Scan for the cell matching the given text and deliver its (X, Y) coordinate at center. 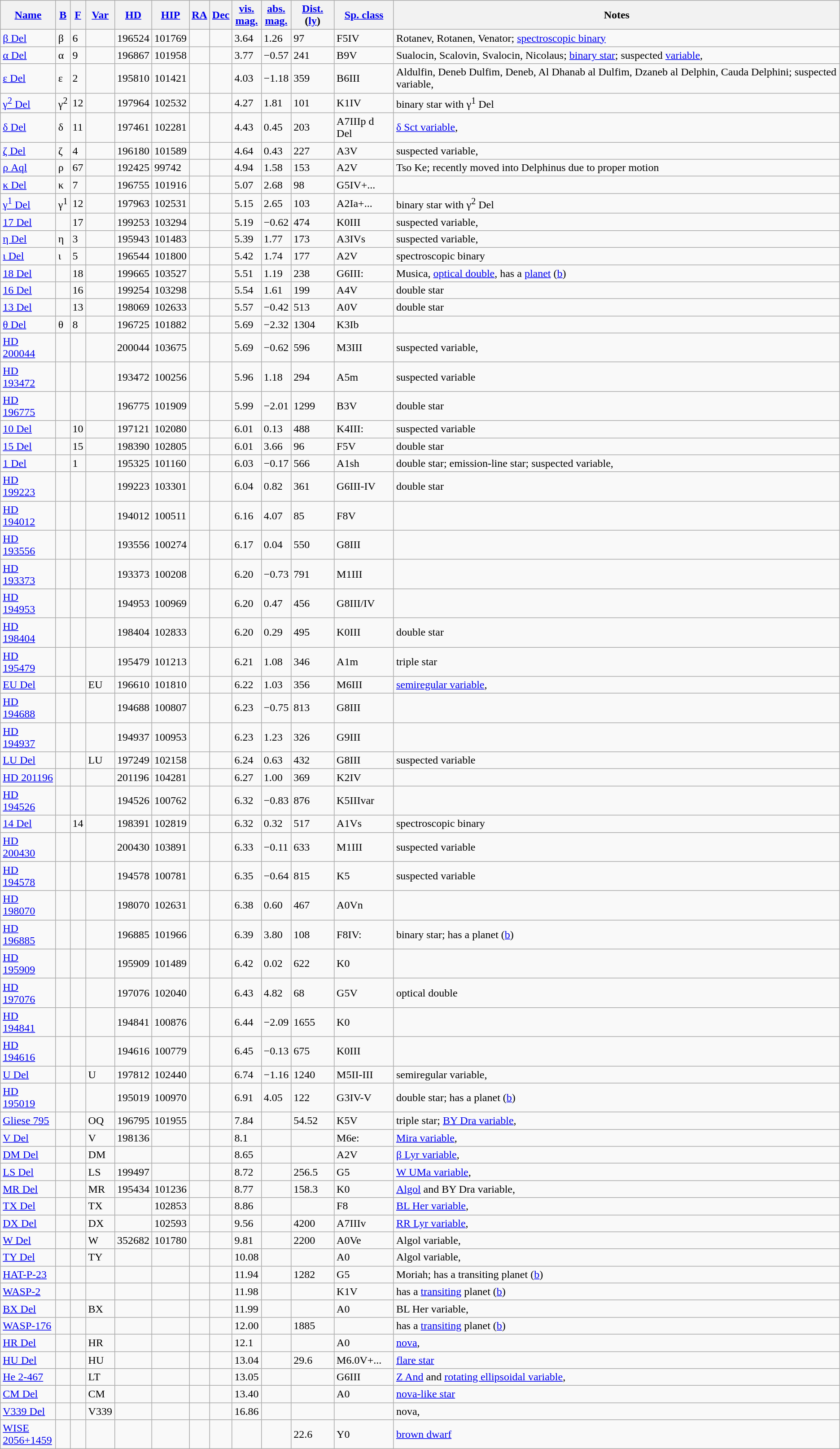
6.17 (247, 545)
18 Del (28, 273)
DX (100, 1223)
7 (78, 185)
102532 (171, 103)
474 (313, 222)
A1sh (364, 463)
103298 (171, 290)
HD 195019 (28, 1098)
352682 (133, 1240)
813 (313, 708)
13.04 (247, 1360)
101958 (171, 55)
101769 (171, 38)
α Del (28, 55)
102819 (171, 824)
K3Ib (364, 325)
633 (313, 847)
HD 195909 (28, 963)
TX Del (28, 1206)
G3IV-V (364, 1098)
5.42 (247, 256)
103 (313, 204)
−2.09 (276, 1022)
binary star; has a planet (b) (617, 935)
194526 (133, 801)
K5IIIvar (364, 801)
12.00 (247, 1326)
MR (100, 1189)
98 (313, 185)
HD 194578 (28, 876)
B3V (364, 406)
194688 (133, 708)
194937 (133, 737)
Y0 (364, 1435)
488 (313, 429)
101589 (171, 151)
Rotanev, Rotanen, Venator; spectroscopic binary (617, 38)
0.04 (276, 545)
A0Ve (364, 1240)
He 2-467 (28, 1377)
101966 (171, 935)
1299 (313, 406)
BX Del (28, 1308)
16 (78, 290)
B6III (364, 78)
238 (313, 273)
1.00 (276, 777)
1240 (313, 1075)
196867 (133, 55)
54.52 (313, 1121)
102040 (171, 993)
11.98 (247, 1291)
B9V (364, 55)
RA (200, 15)
100208 (171, 574)
195019 (133, 1098)
8.65 (247, 1155)
200430 (133, 847)
101483 (171, 239)
17 (78, 222)
101236 (171, 1189)
HD 193556 (28, 545)
193472 (133, 377)
1.61 (276, 290)
1 Del (28, 463)
3.80 (276, 935)
4.05 (276, 1098)
4200 (313, 1223)
HD 196885 (28, 935)
6.45 (247, 1051)
1885 (313, 1326)
5.96 (247, 377)
8.72 (247, 1172)
196544 (133, 256)
101160 (171, 463)
1.18 (276, 377)
2 (78, 78)
199254 (133, 290)
495 (313, 632)
68 (313, 993)
2200 (313, 1240)
361 (313, 487)
195943 (133, 239)
100779 (171, 1051)
6.91 (247, 1098)
100256 (171, 377)
456 (313, 603)
G6III: (364, 273)
196775 (133, 406)
10.08 (247, 1257)
675 (313, 1051)
A7IIIp d Del (364, 127)
241 (313, 55)
103891 (171, 847)
M5II-III (364, 1075)
Dec (221, 15)
122 (313, 1098)
0.29 (276, 632)
198390 (133, 446)
K2IV (364, 777)
196180 (133, 151)
467 (313, 905)
K4III: (364, 429)
Aldulfin, Deneb Dulfim, Deneb, Al Dhanab al Dulfim, Dzaneb al Delphin, Cauda Delphini; suspected variable, (617, 78)
102080 (171, 429)
W (100, 1240)
HU Del (28, 1360)
γ1 (63, 204)
18 (78, 273)
517 (313, 824)
102281 (171, 127)
102440 (171, 1075)
96 (313, 446)
−0.83 (276, 801)
β Lyr variable, (617, 1155)
199497 (133, 1172)
194841 (133, 1022)
101882 (171, 325)
−1.16 (276, 1075)
198391 (133, 824)
197812 (133, 1075)
195810 (133, 78)
194012 (133, 515)
γ1 Del (28, 204)
6.03 (247, 463)
−0.75 (276, 708)
193556 (133, 545)
Tso Ke; recently moved into Delphinus due to proper motion (617, 168)
HD 194688 (28, 708)
Dist. (ly) (313, 15)
199253 (133, 222)
6.33 (247, 847)
δ (63, 127)
10 Del (28, 429)
HD 194953 (28, 603)
2.65 (276, 204)
A1Vs (364, 824)
199223 (133, 487)
11.99 (247, 1308)
W Del (28, 1240)
A0V (364, 307)
F8IV: (364, 935)
16.86 (247, 1411)
11 (78, 127)
4.94 (247, 168)
HD 196775 (28, 406)
101955 (171, 1121)
DM Del (28, 1155)
MR Del (28, 1189)
0.45 (276, 127)
HD 199223 (28, 487)
791 (313, 574)
HD 195479 (28, 662)
203 (313, 127)
15 (78, 446)
6.39 (247, 935)
M3III (364, 347)
CM Del (28, 1394)
326 (313, 737)
6.44 (247, 1022)
6 (78, 38)
A0Vn (364, 905)
ζ Del (28, 151)
HAT-P-23 (28, 1274)
TY (100, 1257)
14 (78, 824)
A1m (364, 662)
F5IV (364, 38)
HD 194841 (28, 1022)
196755 (133, 185)
F8 (364, 1206)
−2.01 (276, 406)
9.81 (247, 1240)
196725 (133, 325)
M6III (364, 685)
6.35 (247, 876)
Var (100, 15)
θ (63, 325)
W UMa variable, (617, 1172)
1.03 (276, 685)
566 (313, 463)
100781 (171, 876)
67 (78, 168)
104281 (171, 777)
6.24 (247, 760)
9 (78, 55)
HD 194616 (28, 1051)
G5IV+... (364, 185)
197249 (133, 760)
α (63, 55)
RR Lyr variable, (617, 1223)
1 (78, 463)
HD 200430 (28, 847)
1.74 (276, 256)
359 (313, 78)
1655 (313, 1022)
V339 Del (28, 1411)
DX Del (28, 1223)
198070 (133, 905)
97 (313, 38)
HD 193472 (28, 377)
B (63, 15)
3.77 (247, 55)
102833 (171, 632)
100970 (171, 1098)
G6III (364, 1377)
103675 (171, 347)
108 (313, 935)
198404 (133, 632)
0.60 (276, 905)
195479 (133, 662)
−0.57 (276, 55)
5.15 (247, 204)
198136 (133, 1138)
−0.42 (276, 307)
4.03 (247, 78)
8.77 (247, 1189)
4.82 (276, 993)
197461 (133, 127)
196885 (133, 935)
LU Del (28, 760)
1.81 (276, 103)
LS (100, 1172)
WASP-2 (28, 1291)
294 (313, 377)
102531 (171, 204)
16 Del (28, 290)
5.19 (247, 222)
102633 (171, 307)
6.21 (247, 662)
vis.mag. (247, 15)
ε Del (28, 78)
101421 (171, 78)
12.1 (247, 1343)
η (63, 239)
Name (28, 15)
14 Del (28, 824)
K1IV (364, 103)
100274 (171, 545)
100511 (171, 515)
U (100, 1075)
195434 (133, 1189)
LT (100, 1377)
194616 (133, 1051)
EU Del (28, 685)
TX (100, 1206)
κ Del (28, 185)
2.68 (276, 185)
ι (63, 256)
13.40 (247, 1394)
346 (313, 662)
158.3 (313, 1189)
A3V (364, 151)
HD 200044 (28, 347)
101780 (171, 1240)
−0.17 (276, 463)
OQ (100, 1121)
13 (78, 307)
102593 (171, 1223)
4.07 (276, 515)
550 (313, 545)
A3IVs (364, 239)
optical double (617, 993)
85 (313, 515)
binary star with γ2 Del (617, 204)
A4V (364, 290)
Moriah; has a transiting planet (b) (617, 1274)
3.66 (276, 446)
1.19 (276, 273)
K5V (364, 1121)
15 Del (28, 446)
199665 (133, 273)
101800 (171, 256)
−1.18 (276, 78)
5.57 (247, 307)
6.43 (247, 993)
M6e: (364, 1138)
0.13 (276, 429)
177 (313, 256)
8 (78, 325)
192425 (133, 168)
199 (313, 290)
100876 (171, 1022)
flare star (617, 1360)
HD 194012 (28, 515)
8.86 (247, 1206)
double star; emission-line star; suspected variable, (617, 463)
17 Del (28, 222)
WISE 2056+1459 (28, 1435)
0.47 (276, 603)
7.84 (247, 1121)
ι Del (28, 256)
6.42 (247, 963)
HD 194526 (28, 801)
β (63, 38)
103301 (171, 487)
6.38 (247, 905)
K1V (364, 1291)
1.58 (276, 168)
V339 (100, 1411)
δ Sct variable, (617, 127)
0.82 (276, 487)
99742 (171, 168)
Sualocin, Scalovin, Svalocin, Nicolaus; binary star; suspected variable, (617, 55)
622 (313, 963)
−0.11 (276, 847)
100762 (171, 801)
5.99 (247, 406)
binary star with γ1 Del (617, 103)
876 (313, 801)
6.16 (247, 515)
194953 (133, 603)
η Del (28, 239)
13 Del (28, 307)
double star; has a planet (b) (617, 1098)
γ2 Del (28, 103)
−0.64 (276, 876)
13.05 (247, 1377)
−2.32 (276, 325)
5.07 (247, 185)
HR (100, 1343)
6.27 (247, 777)
HD 197076 (28, 993)
0.32 (276, 824)
brown dwarf (617, 1435)
G8III/IV (364, 603)
U Del (28, 1075)
29.6 (313, 1360)
101909 (171, 406)
Gliese 795 (28, 1121)
A5m (364, 377)
197963 (133, 204)
G9III (364, 737)
G5V (364, 993)
195909 (133, 963)
δ Del (28, 127)
F (78, 15)
11.94 (247, 1274)
triple star; BY Dra variable, (617, 1121)
5.51 (247, 273)
10 (78, 429)
HD 194937 (28, 737)
Z And and rotating ellipsoidal variable, (617, 1377)
369 (313, 777)
V Del (28, 1138)
G6III-IV (364, 487)
815 (313, 876)
227 (313, 151)
596 (313, 347)
Algol and BY Dra variable, (617, 1189)
0.43 (276, 151)
513 (313, 307)
HIP (171, 15)
196524 (133, 38)
F5V (364, 446)
BX (100, 1308)
κ (63, 185)
100969 (171, 603)
1.77 (276, 239)
1282 (313, 1274)
EU (100, 685)
6.74 (247, 1075)
WASP-176 (28, 1326)
153 (313, 168)
101916 (171, 185)
Mira variable, (617, 1138)
9.56 (247, 1223)
4.43 (247, 127)
101489 (171, 963)
102853 (171, 1206)
8.1 (247, 1138)
HR Del (28, 1343)
100807 (171, 708)
A7IIIv (364, 1223)
6.04 (247, 487)
198069 (133, 307)
−0.13 (276, 1051)
HD 193373 (28, 574)
1.26 (276, 38)
4.64 (247, 151)
HD 198404 (28, 632)
γ2 (63, 103)
101810 (171, 685)
K5 (364, 876)
A2Ia+... (364, 204)
0.63 (276, 760)
ε (63, 78)
θ Del (28, 325)
1.23 (276, 737)
102158 (171, 760)
195325 (133, 463)
101213 (171, 662)
6.22 (247, 685)
Notes (617, 15)
5.39 (247, 239)
LU (100, 760)
nova-like star (617, 1394)
Musica, optical double, has a planet (b) (617, 273)
−0.73 (276, 574)
200044 (133, 347)
103294 (171, 222)
CM (100, 1394)
196610 (133, 685)
F8V (364, 515)
4.27 (247, 103)
1304 (313, 325)
173 (313, 239)
101 (313, 103)
197076 (133, 993)
HD 201196 (28, 777)
LS Del (28, 1172)
ρ Aql (28, 168)
5.54 (247, 290)
432 (313, 760)
TY Del (28, 1257)
5 (78, 256)
HU (100, 1360)
1.08 (276, 662)
193373 (133, 574)
356 (313, 685)
3 (78, 239)
triple star (617, 662)
256.5 (313, 1172)
194578 (133, 876)
102631 (171, 905)
100953 (171, 737)
ζ (63, 151)
β Del (28, 38)
HD 198070 (28, 905)
abs.mag. (276, 15)
M6.0V+... (364, 1360)
102805 (171, 446)
DM (100, 1155)
196795 (133, 1121)
201196 (133, 777)
ρ (63, 168)
0.02 (276, 963)
Sp. class (364, 15)
V (100, 1138)
HD (133, 15)
4 (78, 151)
103527 (171, 273)
197964 (133, 103)
3.64 (247, 38)
197121 (133, 429)
22.6 (313, 1435)
